Provide the (x, y) coordinate of the cell's center where the given text is located.  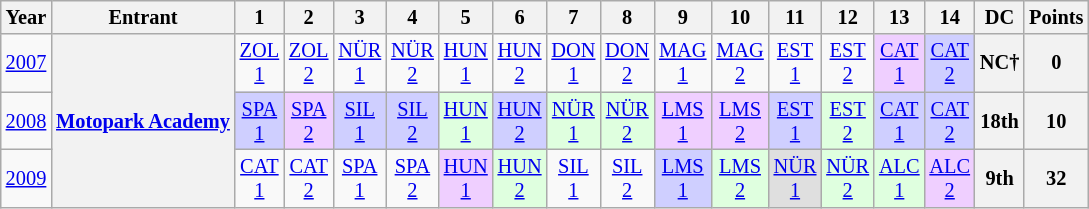
ZOL2 (308, 63)
MAG1 (682, 63)
2009 (26, 178)
9 (682, 17)
4 (412, 17)
DON1 (573, 63)
Entrant (143, 17)
11 (796, 17)
NC† (1000, 63)
5 (466, 17)
MAG2 (740, 63)
2008 (26, 121)
2007 (26, 63)
DON2 (627, 63)
ZOL1 (260, 63)
ALC2 (949, 178)
Motopark Academy (143, 120)
6 (520, 17)
7 (573, 17)
ALC1 (899, 178)
Year (26, 17)
32 (1056, 178)
3 (360, 17)
Points (1056, 17)
2 (308, 17)
0 (1056, 63)
18th (1000, 121)
13 (899, 17)
9th (1000, 178)
DC (1000, 17)
8 (627, 17)
1 (260, 17)
12 (848, 17)
14 (949, 17)
